Return the (x, y) coordinate for the center point of the cell that contains the specified text.  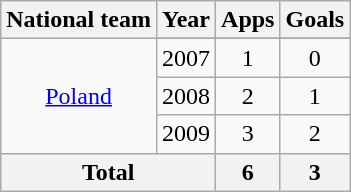
2008 (186, 96)
Goals (315, 20)
Year (186, 20)
0 (315, 58)
Total (108, 172)
Apps (248, 20)
6 (248, 172)
National team (79, 20)
2009 (186, 134)
Poland (79, 96)
2007 (186, 58)
